Search for the cell housing the specified text and yield its (X, Y) center coordinate. 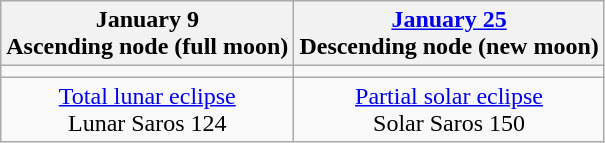
Total lunar eclipseLunar Saros 124 (148, 110)
Partial solar eclipseSolar Saros 150 (449, 110)
January 9Ascending node (full moon) (148, 34)
January 25Descending node (new moon) (449, 34)
